Pinpoint the cell where the given text exists, returning its (x, y) midpoint coordinate. 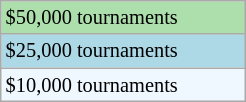
$50,000 tournaments (124, 17)
$10,000 tournaments (124, 85)
$25,000 tournaments (124, 51)
